Scan for the cell matching the given text and deliver its (X, Y) coordinate at center. 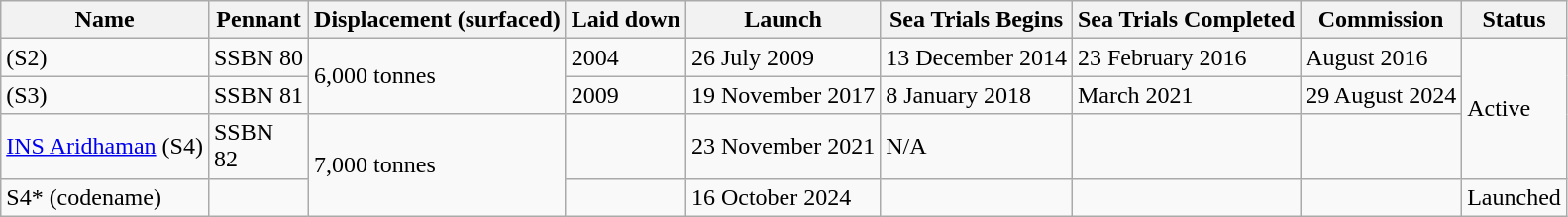
23 November 2021 (783, 147)
26 July 2009 (783, 57)
23 February 2016 (1186, 57)
2004 (626, 57)
Launch (783, 20)
Name (105, 20)
Displacement (surfaced) (438, 20)
Commission (1381, 20)
N/A (977, 147)
(S2) (105, 57)
Status (1515, 20)
19 November 2017 (783, 95)
(S3) (105, 95)
Laid down (626, 20)
SSBN 81 (258, 95)
March 2021 (1186, 95)
29 August 2024 (1381, 95)
13 December 2014 (977, 57)
Sea Trials Completed (1186, 20)
August 2016 (1381, 57)
Launched (1515, 197)
Sea Trials Begins (977, 20)
8 January 2018 (977, 95)
S4* (codename) (105, 197)
Active (1515, 109)
INS Aridhaman (S4) (105, 147)
2009 (626, 95)
7,000 tonnes (438, 164)
Pennant (258, 20)
6,000 tonnes (438, 76)
SSBN 80 (258, 57)
SSBN82 (258, 147)
16 October 2024 (783, 197)
